From the cell containing the given text, extract its center point as [x, y] coordinate. 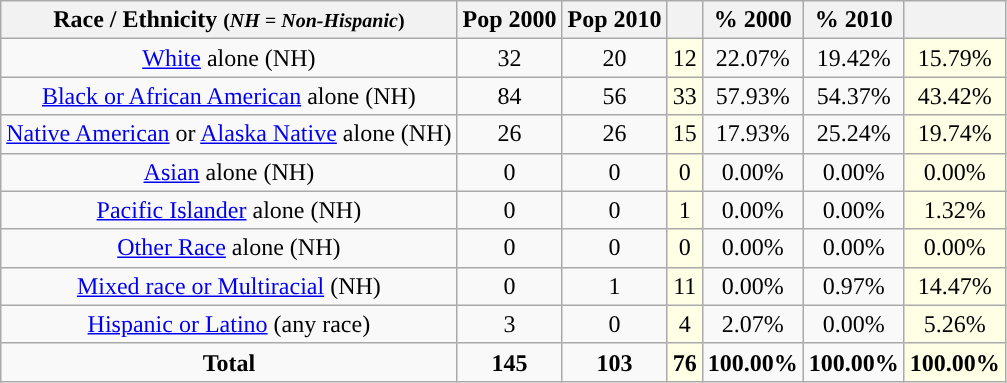
Other Race alone (NH) [229, 248]
Pop 2000 [510, 20]
57.93% [752, 96]
Race / Ethnicity (NH = Non-Hispanic) [229, 20]
76 [684, 362]
Black or African American alone (NH) [229, 96]
1.32% [954, 210]
Total [229, 362]
Pacific Islander alone (NH) [229, 210]
103 [614, 362]
19.74% [954, 134]
43.42% [954, 96]
14.47% [954, 286]
Asian alone (NH) [229, 172]
11 [684, 286]
19.42% [854, 58]
15 [684, 134]
0.97% [854, 286]
17.93% [752, 134]
% 2010 [854, 20]
54.37% [854, 96]
Pop 2010 [614, 20]
12 [684, 58]
Native American or Alaska Native alone (NH) [229, 134]
56 [614, 96]
32 [510, 58]
% 2000 [752, 20]
145 [510, 362]
Mixed race or Multiracial (NH) [229, 286]
3 [510, 324]
White alone (NH) [229, 58]
2.07% [752, 324]
84 [510, 96]
15.79% [954, 58]
33 [684, 96]
5.26% [954, 324]
4 [684, 324]
20 [614, 58]
Hispanic or Latino (any race) [229, 324]
22.07% [752, 58]
25.24% [854, 134]
